For the text-containing cell, return its midpoint in (X, Y) coordinate format. 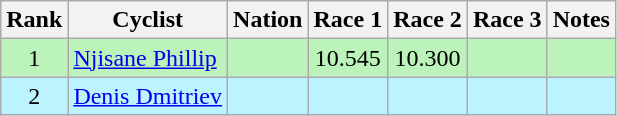
Nation (268, 20)
Race 3 (507, 20)
10.545 (348, 58)
2 (34, 96)
Rank (34, 20)
Denis Dmitriev (148, 96)
Cyclist (148, 20)
Njisane Phillip (148, 58)
10.300 (428, 58)
1 (34, 58)
Race 1 (348, 20)
Notes (581, 20)
Race 2 (428, 20)
